Detect which cell encompasses the target text, then output its [X, Y] center coordinate. 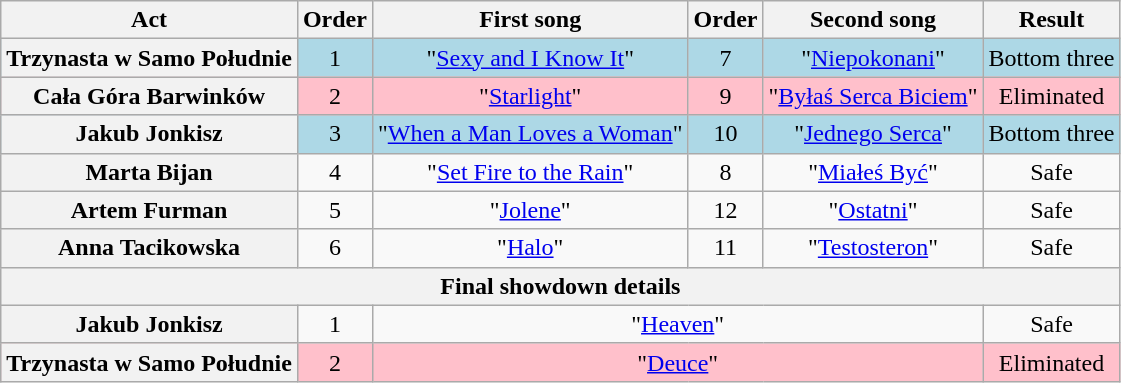
"Niepokonani" [873, 58]
"Deuce" [678, 362]
First song [530, 20]
6 [334, 248]
12 [726, 210]
5 [334, 210]
3 [334, 134]
"When a Man Loves a Woman" [530, 134]
"Jolene" [530, 210]
Second song [873, 20]
"Starlight" [530, 96]
10 [726, 134]
"Sexy and I Know It" [530, 58]
"Heaven" [678, 324]
9 [726, 96]
Act [150, 20]
Cała Góra Barwinków [150, 96]
"Testosteron" [873, 248]
"Jednego Serca" [873, 134]
"Ostatni" [873, 210]
Anna Tacikowska [150, 248]
Artem Furman [150, 210]
4 [334, 172]
Result [1052, 20]
"Set Fire to the Rain" [530, 172]
11 [726, 248]
7 [726, 58]
"Halo" [530, 248]
"Byłaś Serca Biciem" [873, 96]
Final showdown details [560, 286]
"Miałeś Być" [873, 172]
Marta Bijan [150, 172]
8 [726, 172]
